Pinpoint the cell where the given text exists, returning its [x, y] midpoint coordinate. 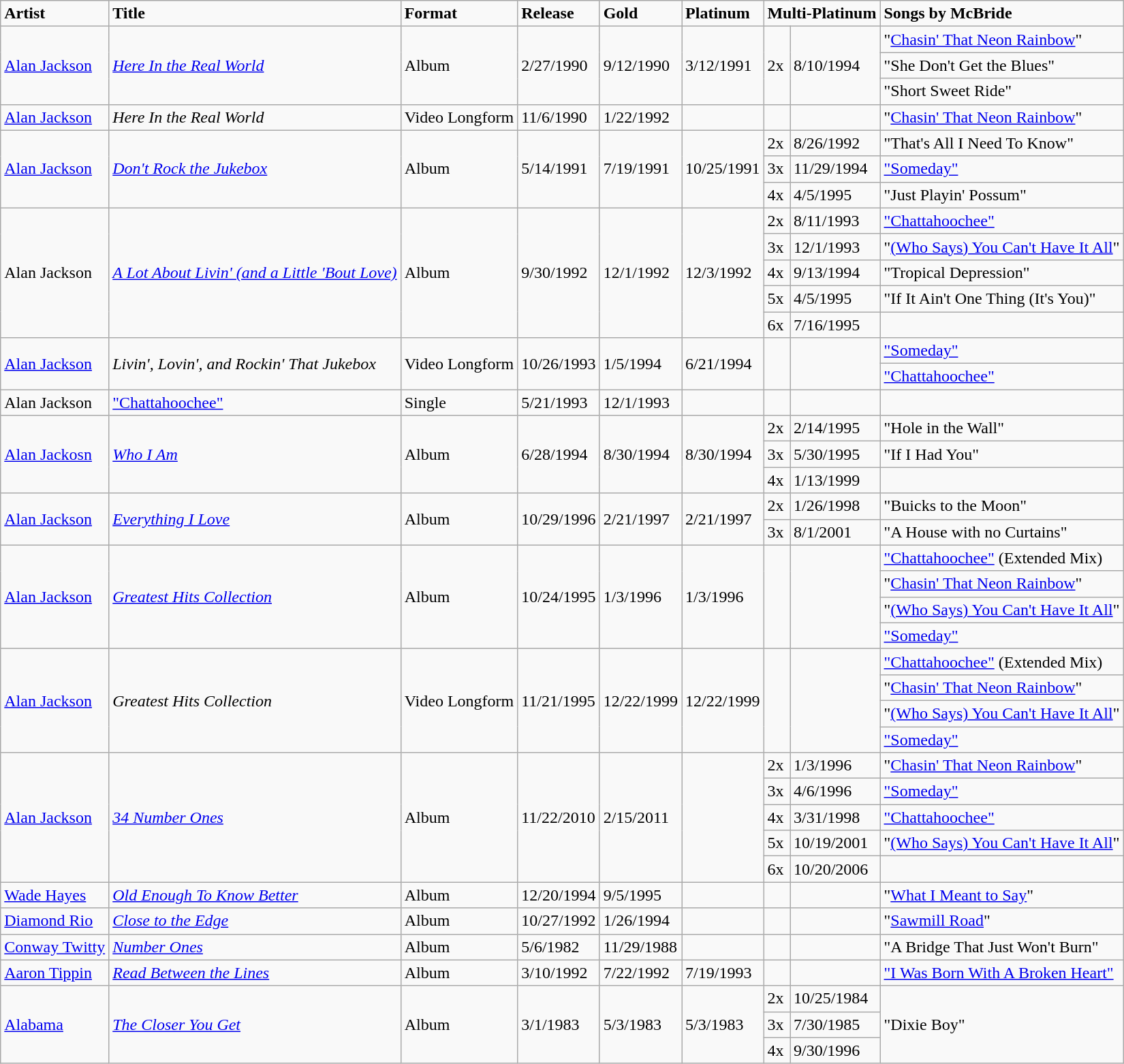
7/16/1995 [835, 325]
10/19/2001 [835, 843]
Songs by McBride [1001, 14]
8/26/1992 [835, 143]
Alabama [54, 1024]
10/25/1991 [723, 169]
Don't Rock the Jukebox [255, 169]
1/13/1999 [835, 480]
6/28/1994 [559, 454]
"A Bridge That Just Won't Burn" [1001, 947]
3/12/1991 [723, 65]
"A House with no Curtains" [1001, 532]
5/14/1991 [559, 169]
10/20/2006 [835, 869]
12/3/1992 [723, 272]
Alan Jackosn [54, 454]
Everything I Love [255, 519]
"Tropical Depression" [1001, 272]
Title [255, 14]
7/22/1992 [640, 973]
4/6/1996 [835, 792]
7/30/1985 [835, 1024]
9/30/1992 [559, 272]
Aaron Tippin [54, 973]
9/5/1995 [640, 895]
10/24/1995 [559, 597]
9/12/1990 [640, 65]
1/26/1998 [835, 506]
12/1/1992 [640, 272]
"She Don't Get the Blues" [1001, 65]
"If I Had You" [1001, 454]
Artist [54, 14]
9/30/1996 [835, 1050]
Diamond Rio [54, 921]
Single [459, 403]
3/1/1983 [559, 1024]
5/30/1995 [835, 454]
3/10/1992 [559, 973]
Livin', Lovin', and Rockin' That Jukebox [255, 364]
3/31/1998 [835, 817]
"Just Playin' Possum" [1001, 195]
"Short Sweet Ride" [1001, 91]
10/27/1992 [559, 921]
Gold [640, 14]
"Hole in the Wall" [1001, 428]
9/13/1994 [835, 272]
10/25/1984 [835, 999]
2/27/1990 [559, 65]
Platinum [723, 14]
8/10/1994 [835, 65]
"What I Meant to Say" [1001, 895]
"If It Ain't One Thing (It's You)" [1001, 298]
"I Was Born With A Broken Heart" [1001, 973]
5/21/1993 [559, 403]
2/15/2011 [640, 817]
"Dixie Boy" [1001, 1024]
"That's All I Need To Know" [1001, 143]
Number Ones [255, 947]
1/26/1994 [640, 921]
Close to the Edge [255, 921]
34 Number Ones [255, 817]
10/26/1993 [559, 364]
10/29/1996 [559, 519]
11/22/2010 [559, 817]
Read Between the Lines [255, 973]
8/1/2001 [835, 532]
Old Enough To Know Better [255, 895]
Who I Am [255, 454]
"Buicks to the Moon" [1001, 506]
6/21/1994 [723, 364]
11/6/1990 [559, 117]
7/19/1991 [640, 169]
11/21/1995 [559, 700]
Format [459, 14]
Release [559, 14]
Multi-Platinum [822, 14]
1/22/1992 [640, 117]
The Closer You Get [255, 1024]
8/11/1993 [835, 221]
Wade Hayes [54, 895]
11/29/1988 [640, 947]
12/20/1994 [559, 895]
7/19/1993 [723, 973]
11/29/1994 [835, 169]
A Lot About Livin' (and a Little 'Bout Love) [255, 272]
Conway Twitty [54, 947]
"Sawmill Road" [1001, 921]
2/14/1995 [835, 428]
1/5/1994 [640, 364]
5/6/1982 [559, 947]
